From the cell containing the given text, extract its center point as [X, Y] coordinate. 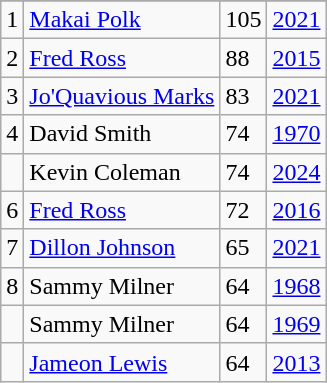
David Smith [122, 134]
2013 [296, 362]
2016 [296, 210]
1968 [296, 286]
1 [12, 20]
72 [244, 210]
Jameon Lewis [122, 362]
Dillon Johnson [122, 248]
2 [12, 58]
6 [12, 210]
8 [12, 286]
65 [244, 248]
Kevin Coleman [122, 172]
83 [244, 96]
88 [244, 58]
2024 [296, 172]
2015 [296, 58]
1969 [296, 324]
4 [12, 134]
1970 [296, 134]
Makai Polk [122, 20]
7 [12, 248]
3 [12, 96]
Jo'Quavious Marks [122, 96]
105 [244, 20]
